Detect which cell encompasses the target text, then output its [X, Y] center coordinate. 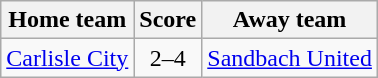
Sandbach United [290, 58]
2–4 [168, 58]
Carlisle City [68, 58]
Home team [68, 20]
Score [168, 20]
Away team [290, 20]
